Scan for the cell matching the given text and deliver its (X, Y) coordinate at center. 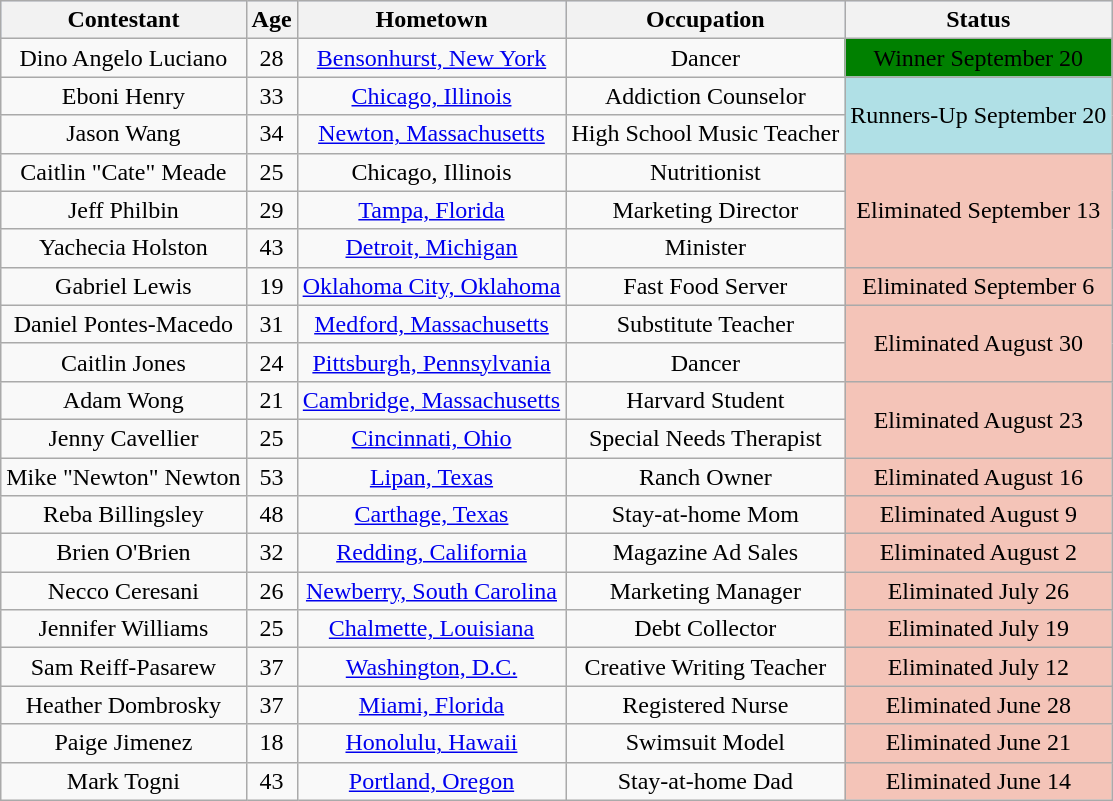
Runners-Up September 20 (978, 115)
Contestant (124, 20)
Special Needs Therapist (706, 438)
Caitlin "Cate" Meade (124, 172)
32 (272, 553)
Bensonhurst, New York (432, 58)
Creative Writing Teacher (706, 667)
18 (272, 743)
Lipan, Texas (432, 477)
Eliminated September 6 (978, 286)
Nutritionist (706, 172)
Oklahoma City, Oklahoma (432, 286)
Mark Togni (124, 781)
48 (272, 515)
Swimsuit Model (706, 743)
Caitlin Jones (124, 362)
Adam Wong (124, 400)
Substitute Teacher (706, 324)
Pittsburgh, Pennsylvania (432, 362)
Jennifer Williams (124, 629)
Yachecia Holston (124, 248)
Tampa, Florida (432, 210)
Eliminated August 16 (978, 477)
Cambridge, Massachusetts (432, 400)
Paige Jimenez (124, 743)
Daniel Pontes-Macedo (124, 324)
53 (272, 477)
Eliminated July 26 (978, 591)
Age (272, 20)
Dino Angelo Luciano (124, 58)
28 (272, 58)
Eliminated July 12 (978, 667)
Eliminated August 23 (978, 419)
Debt Collector (706, 629)
Jenny Cavellier (124, 438)
Portland, Oregon (432, 781)
29 (272, 210)
Sam Reiff-Pasarew (124, 667)
Miami, Florida (432, 705)
33 (272, 96)
Eliminated July 19 (978, 629)
Eliminated August 2 (978, 553)
Marketing Director (706, 210)
Heather Dombrosky (124, 705)
Status (978, 20)
24 (272, 362)
Eliminated June 14 (978, 781)
Detroit, Michigan (432, 248)
31 (272, 324)
Mike "Newton" Newton (124, 477)
Newberry, South Carolina (432, 591)
Gabriel Lewis (124, 286)
Honolulu, Hawaii (432, 743)
Stay-at-home Mom (706, 515)
Reba Billingsley (124, 515)
Eliminated June 28 (978, 705)
26 (272, 591)
Cincinnati, Ohio (432, 438)
Harvard Student (706, 400)
Newton, Massachusetts (432, 134)
Redding, California (432, 553)
Magazine Ad Sales (706, 553)
Ranch Owner (706, 477)
Washington, D.C. (432, 667)
Addiction Counselor (706, 96)
Winner September 20 (978, 58)
Eliminated August 30 (978, 343)
Fast Food Server (706, 286)
Chalmette, Louisiana (432, 629)
High School Music Teacher (706, 134)
Hometown (432, 20)
Necco Ceresani (124, 591)
Carthage, Texas (432, 515)
Jason Wang (124, 134)
19 (272, 286)
Eboni Henry (124, 96)
Minister (706, 248)
Marketing Manager (706, 591)
Occupation (706, 20)
Medford, Massachusetts (432, 324)
Eliminated August 9 (978, 515)
21 (272, 400)
Brien O'Brien (124, 553)
Registered Nurse (706, 705)
Stay-at-home Dad (706, 781)
34 (272, 134)
Eliminated September 13 (978, 210)
Jeff Philbin (124, 210)
Eliminated June 21 (978, 743)
